For the text-containing cell, return its midpoint in (x, y) coordinate format. 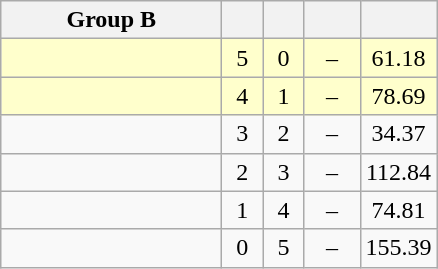
78.69 (398, 96)
112.84 (398, 172)
34.37 (398, 134)
74.81 (398, 210)
Group B (112, 20)
61.18 (398, 58)
155.39 (398, 248)
